Determine the (x, y) coordinate at the center of the cell enclosing the given text.  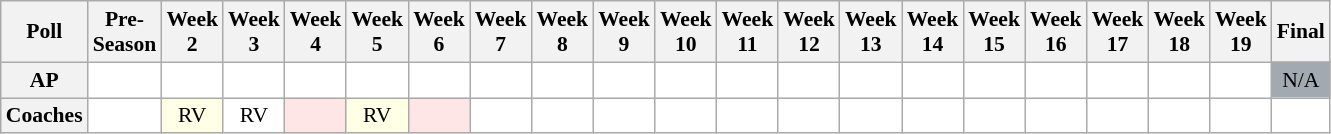
Week2 (192, 32)
Poll (44, 32)
Week17 (1118, 32)
Week5 (377, 32)
Final (1301, 32)
Week10 (686, 32)
Week3 (254, 32)
Week6 (439, 32)
Week8 (562, 32)
AP (44, 80)
Week13 (871, 32)
Week9 (624, 32)
Week19 (1241, 32)
Week4 (316, 32)
Pre-Season (125, 32)
N/A (1301, 80)
Week11 (748, 32)
Week14 (933, 32)
Week16 (1056, 32)
Week12 (809, 32)
Coaches (44, 116)
Week15 (994, 32)
Week7 (501, 32)
Week18 (1179, 32)
